Determine the (x, y) coordinate at the center of the cell enclosing the given text.  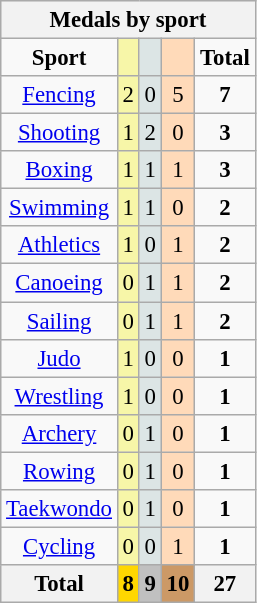
Fencing (60, 95)
8 (128, 584)
9 (150, 584)
7 (225, 95)
Canoeing (60, 283)
27 (225, 584)
Archery (60, 433)
Sailing (60, 321)
Sport (60, 58)
Taekwondo (60, 509)
Boxing (60, 170)
Swimming (60, 208)
Cycling (60, 546)
Shooting (60, 133)
Wrestling (60, 396)
10 (178, 584)
Judo (60, 358)
5 (178, 95)
Athletics (60, 245)
Medals by sport (128, 20)
Rowing (60, 471)
